Provide the [X, Y] coordinate of the cell's center where the given text is located.  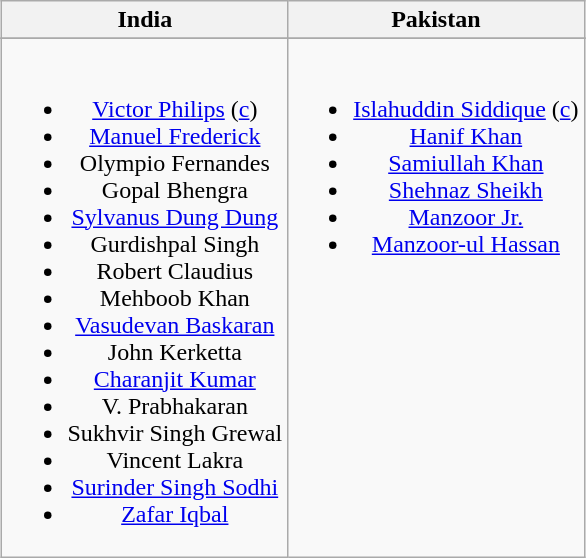
Pakistan [436, 20]
India [145, 20]
Islahuddin Siddique (c)Hanif KhanSamiullah KhanShehnaz SheikhManzoor Jr.Manzoor-ul Hassan [436, 298]
